Capture the cell that displays the provided text and extract its [X, Y] central coordinate. 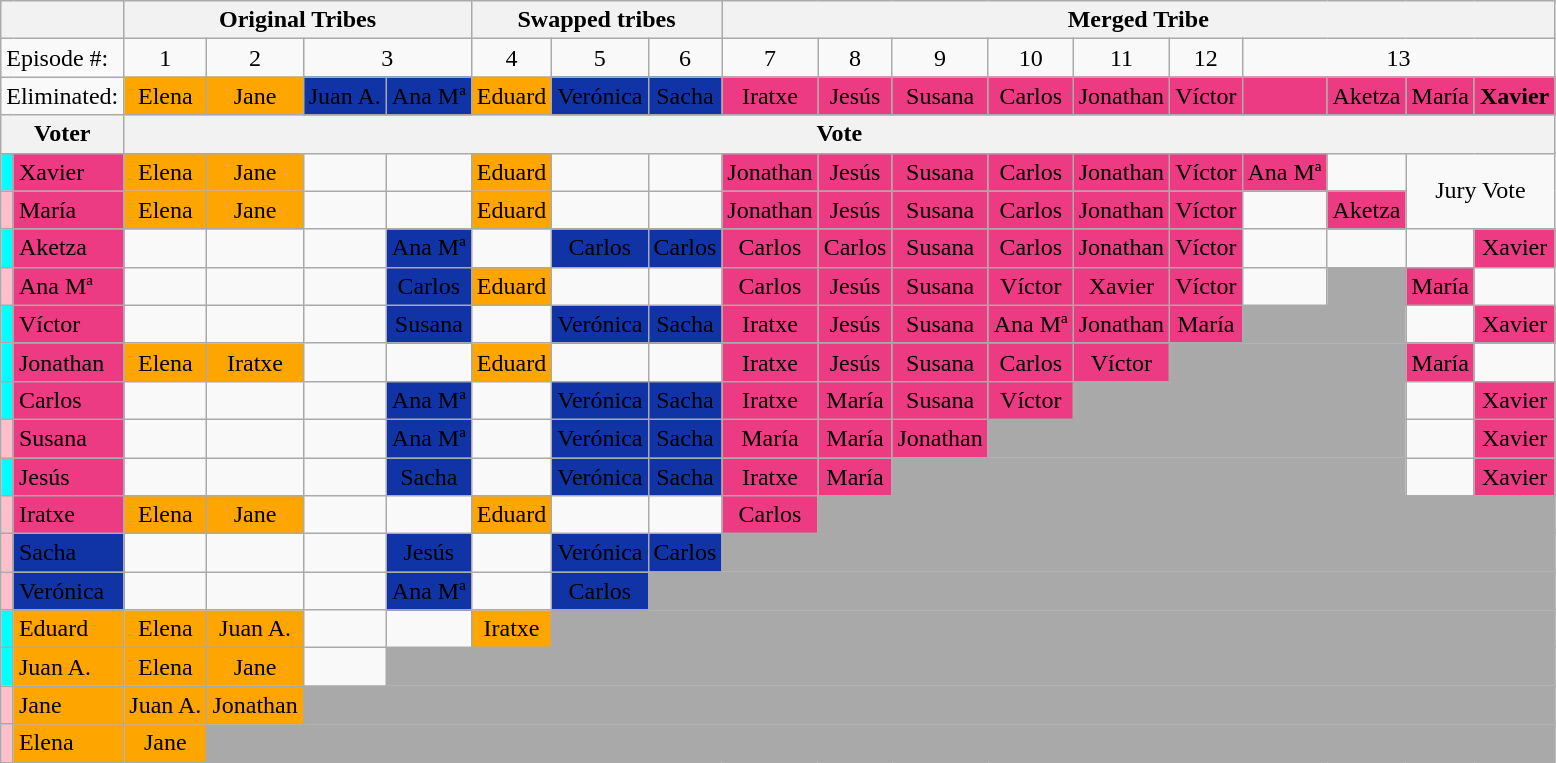
8 [855, 58]
Swapped tribes [596, 20]
Voter [62, 134]
4 [511, 58]
Original Tribes [298, 20]
7 [770, 58]
5 [600, 58]
12 [1206, 58]
10 [1030, 58]
3 [387, 58]
9 [940, 58]
1 [166, 58]
Merged Tribe [1138, 20]
Eliminated: [62, 96]
Vote [840, 134]
2 [255, 58]
6 [685, 58]
11 [1121, 58]
Jury Vote [1480, 191]
13 [1398, 58]
Episode #: [62, 58]
